Pinpoint the cell where the given text exists, returning its (x, y) midpoint coordinate. 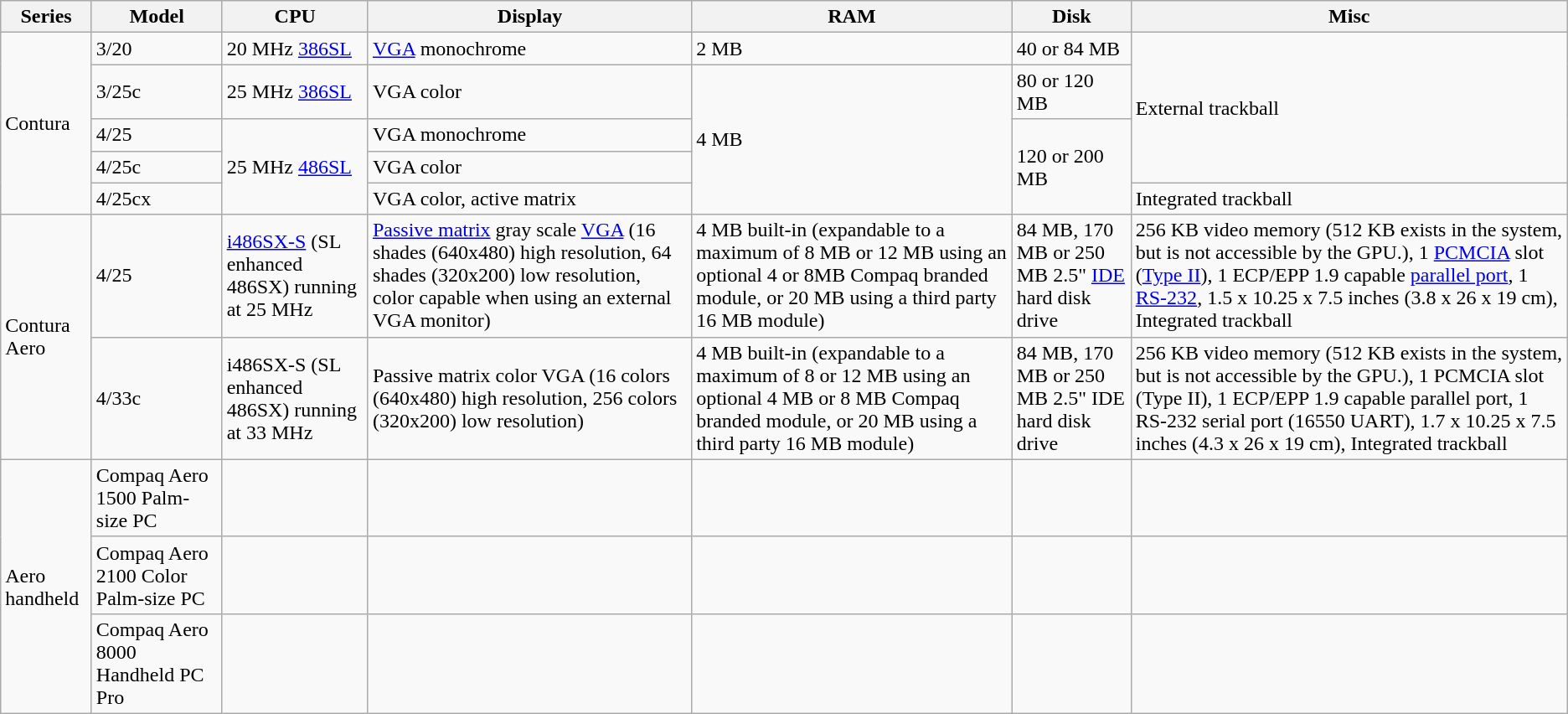
4 MB (853, 139)
Compaq Aero 8000 Handheld PC Pro (157, 664)
Model (157, 17)
4/25cx (157, 199)
Series (47, 17)
Contura (47, 124)
Passive matrix color VGA (16 colors (640x480) high resolution, 256 colors (320x200) low resolution) (529, 398)
3/25c (157, 92)
4 MB built-in (expandable to a maximum of 8 or 12 MB using an optional 4 MB or 8 MB Compaq branded module, or 20 MB using a third party 16 MB module) (853, 398)
80 or 120 MB (1071, 92)
CPU (295, 17)
Misc (1349, 17)
20 MHz 386SL (295, 49)
i486SX-S (SL enhanced 486SX) running at 25 MHz (295, 276)
External trackball (1349, 107)
2 MB (853, 49)
4/33c (157, 398)
Display (529, 17)
Compaq Aero 2100 Color Palm-size PC (157, 575)
40 or 84 MB (1071, 49)
25 MHz 486SL (295, 167)
3/20 (157, 49)
i486SX-S (SL enhanced 486SX) running at 33 MHz (295, 398)
Disk (1071, 17)
4/25c (157, 167)
Integrated trackball (1349, 199)
120 or 200 MB (1071, 167)
Contura Aero (47, 337)
Aero handheld (47, 587)
Compaq Aero 1500 Palm-size PC (157, 498)
25 MHz 386SL (295, 92)
VGA color, active matrix (529, 199)
RAM (853, 17)
4 MB built-in (expandable to a maximum of 8 MB or 12 MB using an optional 4 or 8MB Compaq branded module, or 20 MB using a third party 16 MB module) (853, 276)
